Identify which cell holds the provided text, then report its (x, y) central coordinate. 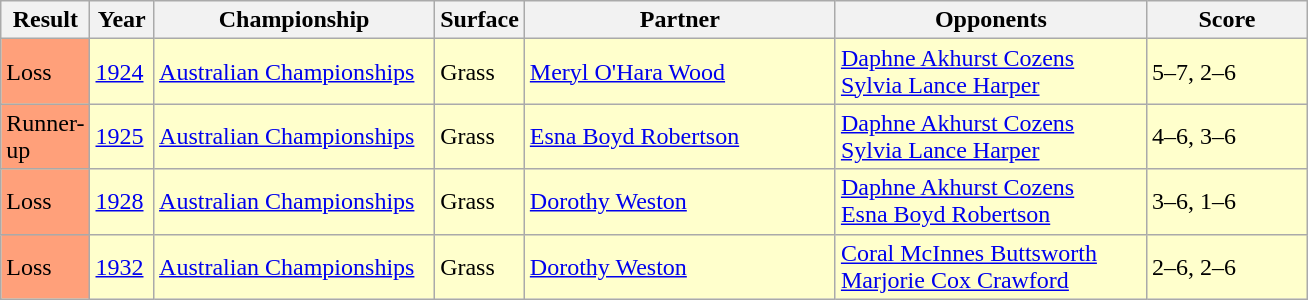
5–7, 2–6 (1226, 72)
1924 (122, 72)
Year (122, 20)
Partner (680, 20)
Opponents (990, 20)
1932 (122, 266)
Score (1226, 20)
4–6, 3–6 (1226, 136)
3–6, 1–6 (1226, 202)
Runner-up (46, 136)
Championship (294, 20)
Coral McInnes Buttsworth Marjorie Cox Crawford (990, 266)
Meryl O'Hara Wood (680, 72)
1925 (122, 136)
2–6, 2–6 (1226, 266)
Esna Boyd Robertson (680, 136)
1928 (122, 202)
Result (46, 20)
Surface (480, 20)
Daphne Akhurst Cozens Esna Boyd Robertson (990, 202)
